Identify which cell holds the provided text, then report its (x, y) central coordinate. 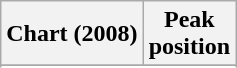
Chart (2008) (72, 34)
Peak position (189, 34)
